Return the [x, y] coordinate for the center point of the cell that contains the specified text.  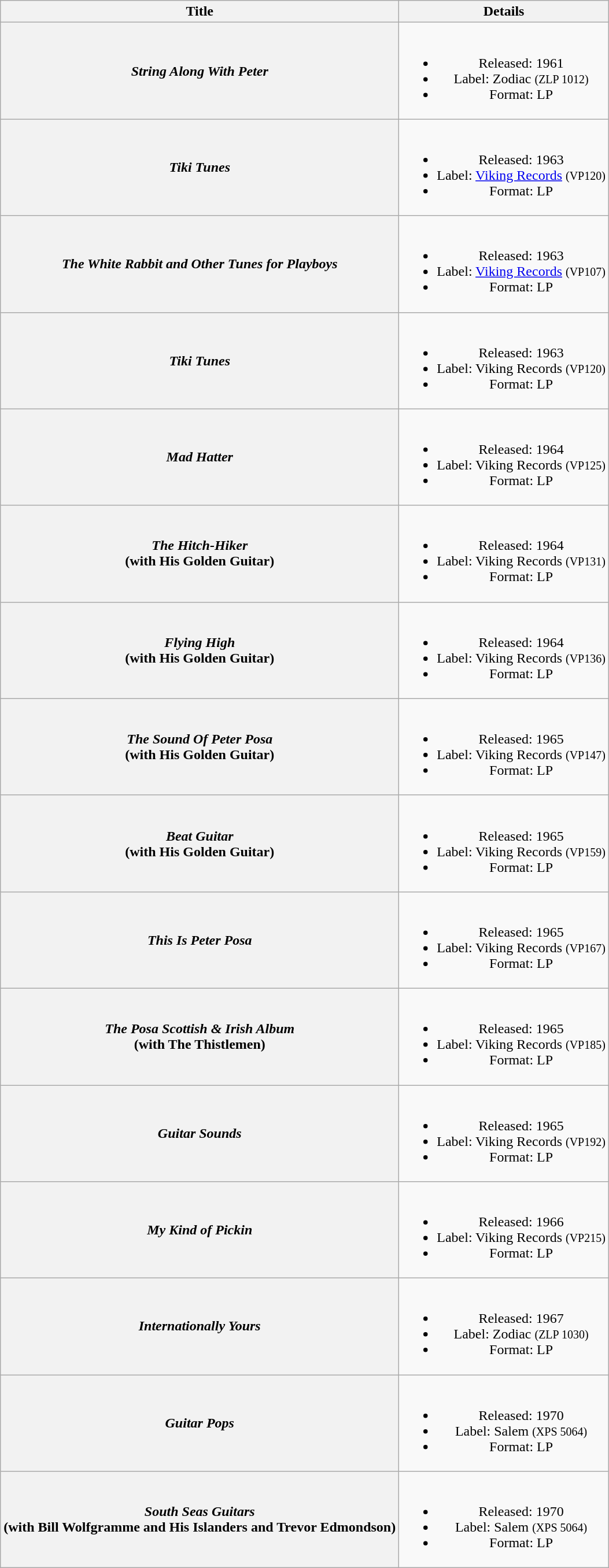
The Posa Scottish & Irish Album (with The Thistlemen) [200, 1036]
Guitar Sounds [200, 1133]
The Hitch-Hiker (with His Golden Guitar) [200, 554]
Mad Hatter [200, 457]
Released: 1965Label: Viking Records (VP147)Format: LP [504, 747]
Released: 1963Label: Viking Records (VP107)Format: LP [504, 264]
Released: 1964Label: Viking Records (VP125)Format: LP [504, 457]
Details [504, 12]
Released: 1966Label: Viking Records (VP215)Format: LP [504, 1230]
Released: 1964Label: Viking Records (VP136)Format: LP [504, 650]
Released: 1965Label: Viking Records (VP159)Format: LP [504, 843]
String Along With Peter [200, 71]
This Is Peter Posa [200, 940]
Released: 1965Label: Viking Records (VP192)Format: LP [504, 1133]
Guitar Pops [200, 1423]
My Kind of Pickin [200, 1230]
The Sound Of Peter Posa (with His Golden Guitar) [200, 747]
Title [200, 12]
The White Rabbit and Other Tunes for Playboys [200, 264]
Released: 1965Label: Viking Records (VP167)Format: LP [504, 940]
South Seas Guitars (with Bill Wolfgramme and His Islanders and Trevor Edmondson) [200, 1519]
Released: 1965Label: Viking Records (VP185)Format: LP [504, 1036]
Flying High (with His Golden Guitar) [200, 650]
Released: 1967Label: Zodiac (ZLP 1030)Format: LP [504, 1326]
Beat Guitar (with His Golden Guitar) [200, 843]
Internationally Yours [200, 1326]
Released: 1961Label: Zodiac (ZLP 1012)Format: LP [504, 71]
Released: 1964Label: Viking Records (VP131)Format: LP [504, 554]
